Detect which cell encompasses the target text, then output its [x, y] center coordinate. 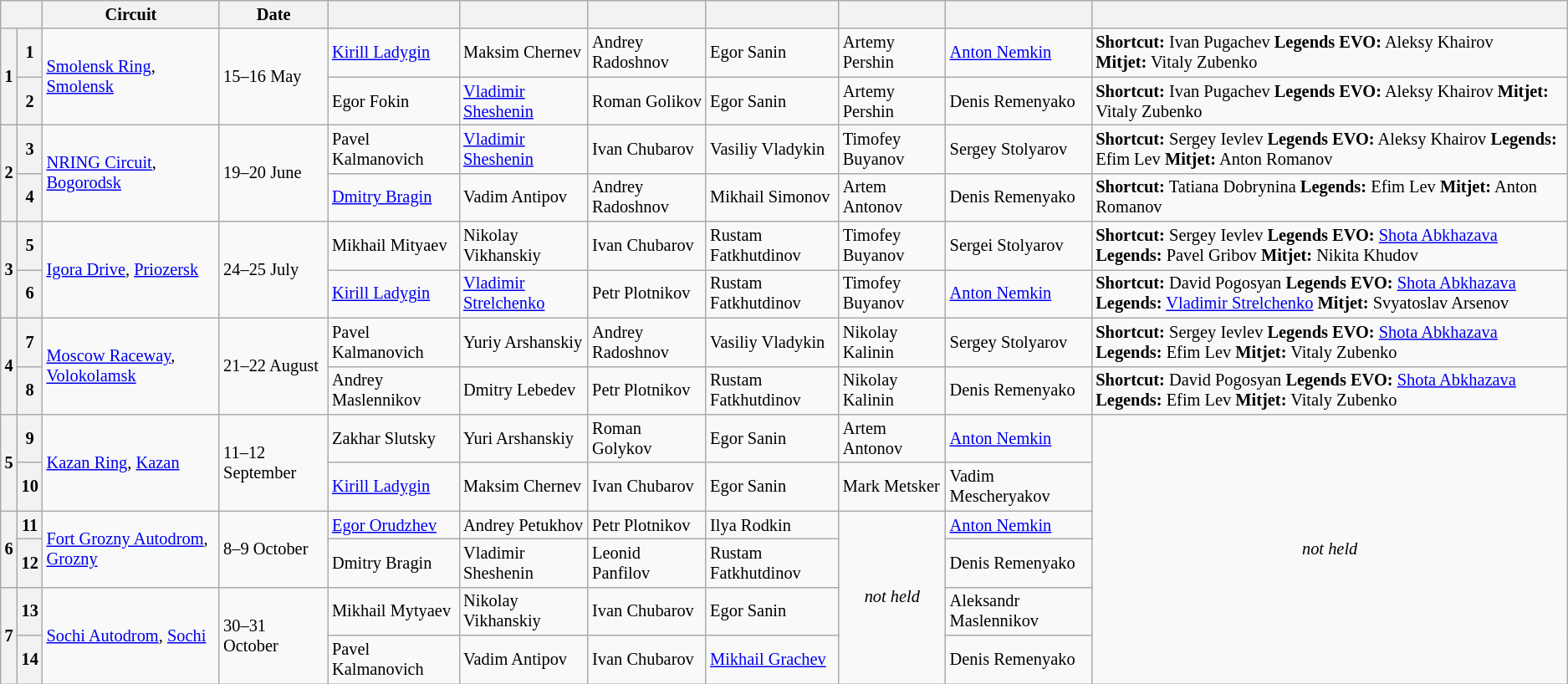
Vadim Mescheryakov [1019, 487]
15–16 May [273, 77]
8 [30, 390]
Leonid Panfilov [647, 563]
11–12 September [273, 462]
Kazan Ring, Kazan [131, 462]
Circuit [131, 14]
Ilya Rodkin [773, 525]
Vladimir Strelchenko [524, 294]
Igora Drive, Priozersk [131, 269]
Egor Fokin [393, 101]
Sergei Stolyarov [1019, 246]
Sochi Autodrom, Sochi [131, 636]
24–25 July [273, 269]
Date [273, 14]
14 [30, 660]
Shortcut: David Pogosyan Legends EVO: Shota AbkhazavaLegends: Vladimir Strelchenko Mitjet: Svyatoslav Arsenov [1330, 294]
11 [30, 525]
Roman Golykov [647, 438]
Shortcut: Tatiana Dobrynina Legends: Efim Lev Mitjet: Anton Romanov [1330, 197]
Zakhar Slutsky [393, 438]
NRING Circuit, Bogorodsk [131, 172]
30–31 October [273, 636]
Fort Grozny Autodrom, Grozny [131, 549]
19–20 June [273, 172]
Mikhail Mityaev [393, 246]
Shortcut: David Pogosyan Legends EVO: Shota Abkhazava Legends: Efim Lev Mitjet: Vitaly Zubenko [1330, 390]
Mikhail Mytyaev [393, 611]
13 [30, 611]
21–22 August [273, 366]
Shortcut: Sergey Ievlev Legends EVO: Aleksy Khairov Legends: Efim Lev Mitjet: Anton Romanov [1330, 149]
Mikhail Simonov [773, 197]
Shortcut: Sergey Ievlev Legends EVO: Shota Abkhazava Legends: Pavel Gribov Mitjet: Nikita Khudov [1330, 246]
Smolensk Ring, Smolensk [131, 77]
Aleksandr Maslennikov [1019, 611]
Mark Metsker [892, 487]
Andrey Maslennikov [393, 390]
12 [30, 563]
Moscow Raceway, Volokolamsk [131, 366]
9 [30, 438]
Andrey Petukhov [524, 525]
Mikhail Grachev [773, 660]
Shortcut: Ivan Pugachev Legends EVO: Aleksy KhairovMitjet: Vitaly Zubenko [1330, 53]
Shortcut: Ivan Pugachev Legends EVO: Aleksy Khairov Mitjet: Vitaly Zubenko [1330, 101]
Roman Golikov [647, 101]
Yuri Arshanskiy [524, 438]
Shortcut: Sergey Ievlev Legends EVO: Shota Abkhazava Legends: Efim Lev Mitjet: Vitaly Zubenko [1330, 342]
10 [30, 487]
8–9 October [273, 549]
Dmitry Lebedev [524, 390]
Yuriy Arshanskiy [524, 342]
Egor Orudzhev [393, 525]
